From the cell containing the given text, extract its center point as [X, Y] coordinate. 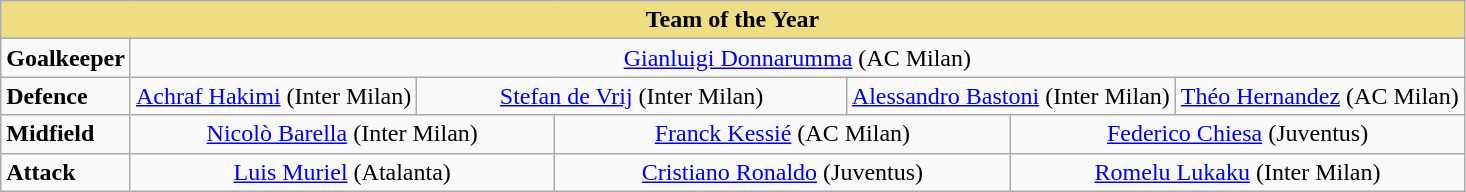
Achraf Hakimi (Inter Milan) [273, 96]
Defence [66, 96]
Franck Kessié (AC Milan) [782, 134]
Gianluigi Donnarumma (AC Milan) [797, 58]
Midfield [66, 134]
Federico Chiesa (Juventus) [1238, 134]
Team of the Year [733, 20]
Cristiano Ronaldo (Juventus) [782, 172]
Alessandro Bastoni (Inter Milan) [1010, 96]
Goalkeeper [66, 58]
Attack [66, 172]
Stefan de Vrij (Inter Milan) [632, 96]
Romelu Lukaku (Inter Milan) [1238, 172]
Théo Hernandez (AC Milan) [1320, 96]
Nicolò Barella (Inter Milan) [342, 134]
Luis Muriel (Atalanta) [342, 172]
